Output the [x, y] coordinate of the center of the cell containing the given text.  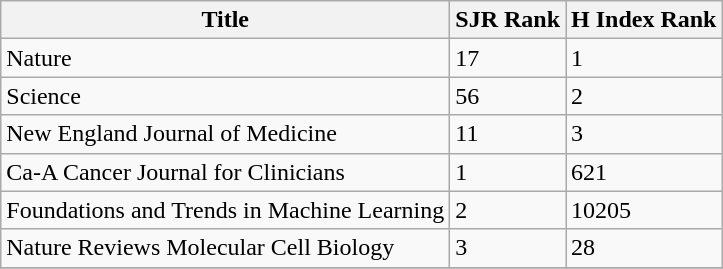
H Index Rank [644, 20]
Foundations and Trends in Machine Learning [226, 210]
Title [226, 20]
56 [508, 96]
Science [226, 96]
Nature [226, 58]
28 [644, 248]
Ca-A Cancer Journal for Clinicians [226, 172]
Nature Reviews Molecular Cell Biology [226, 248]
SJR Rank [508, 20]
10205 [644, 210]
17 [508, 58]
11 [508, 134]
New England Journal of Medicine [226, 134]
621 [644, 172]
